Pinpoint the cell where the given text exists, returning its (x, y) midpoint coordinate. 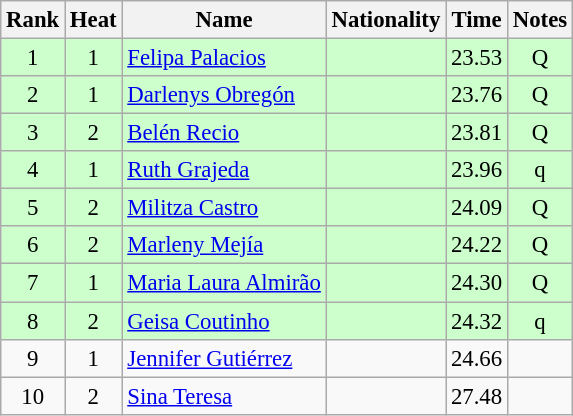
Sina Teresa (224, 396)
Belén Recio (224, 133)
5 (33, 208)
7 (33, 283)
Marleny Mejía (224, 245)
3 (33, 133)
4 (33, 170)
Jennifer Gutiérrez (224, 358)
23.81 (477, 133)
27.48 (477, 396)
Geisa Coutinho (224, 321)
24.32 (477, 321)
Darlenys Obregón (224, 95)
9 (33, 358)
Ruth Grajeda (224, 170)
Name (224, 20)
23.76 (477, 95)
Notes (540, 20)
23.53 (477, 58)
Felipa Palacios (224, 58)
Time (477, 20)
24.22 (477, 245)
10 (33, 396)
Heat (94, 20)
24.66 (477, 358)
6 (33, 245)
Militza Castro (224, 208)
Nationality (386, 20)
24.30 (477, 283)
Maria Laura Almirão (224, 283)
8 (33, 321)
23.96 (477, 170)
24.09 (477, 208)
Rank (33, 20)
